Search for the cell housing the specified text and yield its (x, y) center coordinate. 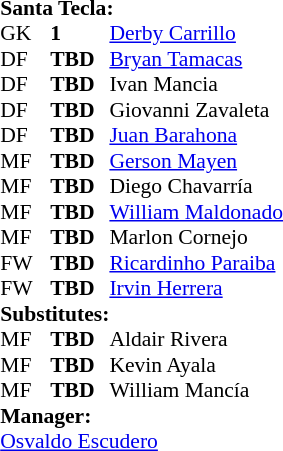
Diego Chavarría (196, 187)
Gerson Mayen (196, 161)
GK (25, 33)
Irvin Herrera (196, 289)
Ivan Mancia (196, 85)
Derby Carrillo (196, 33)
Juan Barahona (196, 135)
Marlon Cornejo (196, 237)
1 (80, 33)
William Maldonado (196, 212)
Aldair Rivera (196, 339)
Ricardinho Paraiba (196, 263)
Kevin Ayala (196, 365)
Bryan Tamacas (196, 59)
William Mancía (196, 391)
Substitutes: (54, 314)
Giovanni Zavaleta (196, 110)
Manager: (142, 416)
